Provide the [x, y] coordinate of the cell's center where the given text is located.  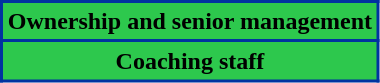
Ownership and senior management [190, 22]
Coaching staff [190, 61]
